Pinpoint the cell where the given text exists, returning its (X, Y) midpoint coordinate. 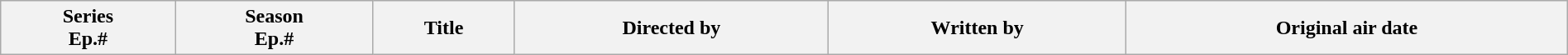
Written by (978, 28)
SeriesEp.# (88, 28)
Title (443, 28)
Original air date (1347, 28)
SeasonEp.# (275, 28)
Directed by (672, 28)
